Pinpoint the cell where the given text exists, returning its [x, y] midpoint coordinate. 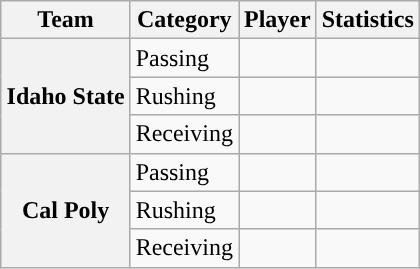
Category [184, 20]
Team [66, 20]
Idaho State [66, 96]
Player [277, 20]
Cal Poly [66, 210]
Statistics [368, 20]
